Return [x, y] of the center of cell containing provided text 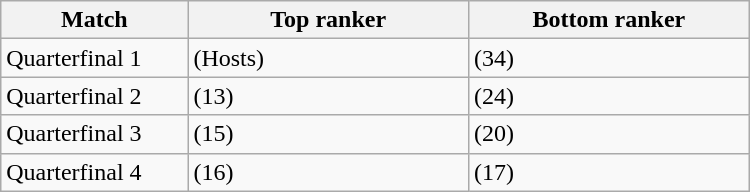
Bottom ranker [610, 20]
Quarterfinal 2 [94, 96]
Quarterfinal 1 [94, 58]
(Hosts) [328, 58]
(24) [610, 96]
Quarterfinal 3 [94, 134]
(15) [328, 134]
(34) [610, 58]
Quarterfinal 4 [94, 172]
Match [94, 20]
(17) [610, 172]
Top ranker [328, 20]
(16) [328, 172]
(13) [328, 96]
(20) [610, 134]
